Pinpoint the cell where the given text exists, returning its (X, Y) midpoint coordinate. 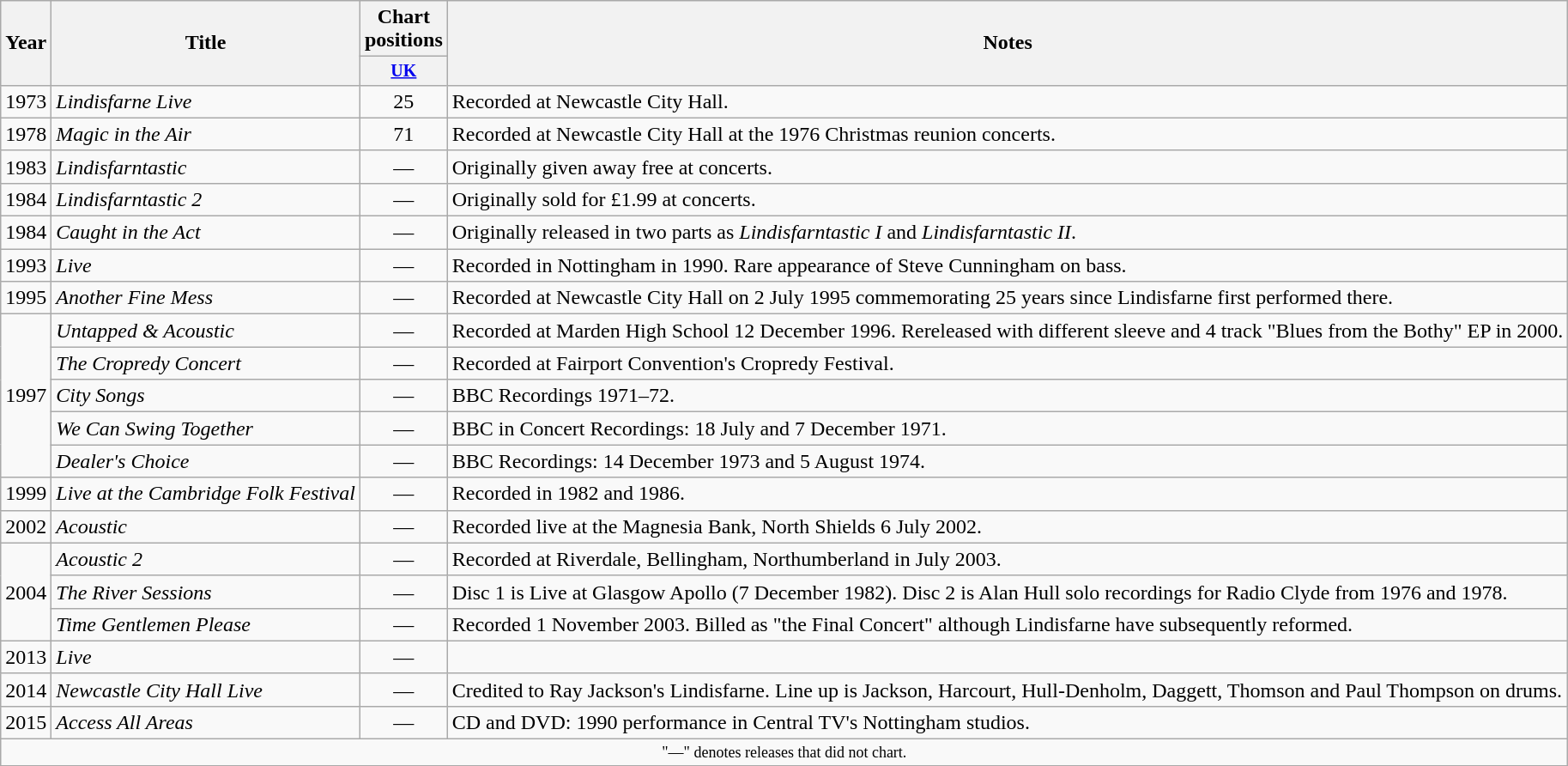
The Cropredy Concert (206, 363)
25 (403, 101)
Acoustic 2 (206, 559)
1993 (26, 265)
Originally sold for £1.99 at concerts. (1008, 199)
CD and DVD: 1990 performance in Central TV's Nottingham studios. (1008, 722)
Credited to Ray Jackson's Lindisfarne. Line up is Jackson, Harcourt, Hull-Denholm, Daggett, Thomson and Paul Thompson on drums. (1008, 690)
Recorded in Nottingham in 1990. Rare appearance of Steve Cunningham on bass. (1008, 265)
"—" denotes releases that did not chart. (784, 752)
Magic in the Air (206, 134)
Originally released in two parts as Lindisfarntastic I and Lindisfarntastic II. (1008, 233)
Disc 1 is Live at Glasgow Apollo (7 December 1982). Disc 2 is Alan Hull solo recordings for Radio Clyde from 1976 and 1978. (1008, 592)
The River Sessions (206, 592)
Dealer's Choice (206, 461)
2002 (26, 526)
Lindisfarntastic (206, 167)
Notes (1008, 43)
BBC Recordings: 14 December 1973 and 5 August 1974. (1008, 461)
Recorded live at the Magnesia Bank, North Shields 6 July 2002. (1008, 526)
2013 (26, 657)
Lindisfarne Live (206, 101)
Recorded at Newcastle City Hall. (1008, 101)
Access All Areas (206, 722)
2004 (26, 592)
1978 (26, 134)
Originally given away free at concerts. (1008, 167)
BBC in Concert Recordings: 18 July and 7 December 1971. (1008, 429)
BBC Recordings 1971–72. (1008, 396)
1973 (26, 101)
City Songs (206, 396)
Chart positions (403, 29)
Time Gentlemen Please (206, 624)
Another Fine Mess (206, 298)
Recorded in 1982 and 1986. (1008, 494)
Newcastle City Hall Live (206, 690)
Recorded at Marden High School 12 December 1996. Rereleased with different sleeve and 4 track "Blues from the Bothy" EP in 2000. (1008, 331)
Title (206, 43)
Acoustic (206, 526)
UK (403, 70)
Live at the Cambridge Folk Festival (206, 494)
2015 (26, 722)
Recorded at Newcastle City Hall on 2 July 1995 commemorating 25 years since Lindisfarne first performed there. (1008, 298)
71 (403, 134)
1983 (26, 167)
We Can Swing Together (206, 429)
Untapped & Acoustic (206, 331)
1995 (26, 298)
1999 (26, 494)
Recorded 1 November 2003. Billed as "the Final Concert" although Lindisfarne have subsequently reformed. (1008, 624)
Year (26, 43)
1997 (26, 396)
Lindisfarntastic 2 (206, 199)
2014 (26, 690)
Recorded at Riverdale, Bellingham, Northumberland in July 2003. (1008, 559)
Recorded at Fairport Convention's Cropredy Festival. (1008, 363)
Recorded at Newcastle City Hall at the 1976 Christmas reunion concerts. (1008, 134)
Caught in the Act (206, 233)
